Determine the [x, y] coordinate at the center of the cell enclosing the given text.  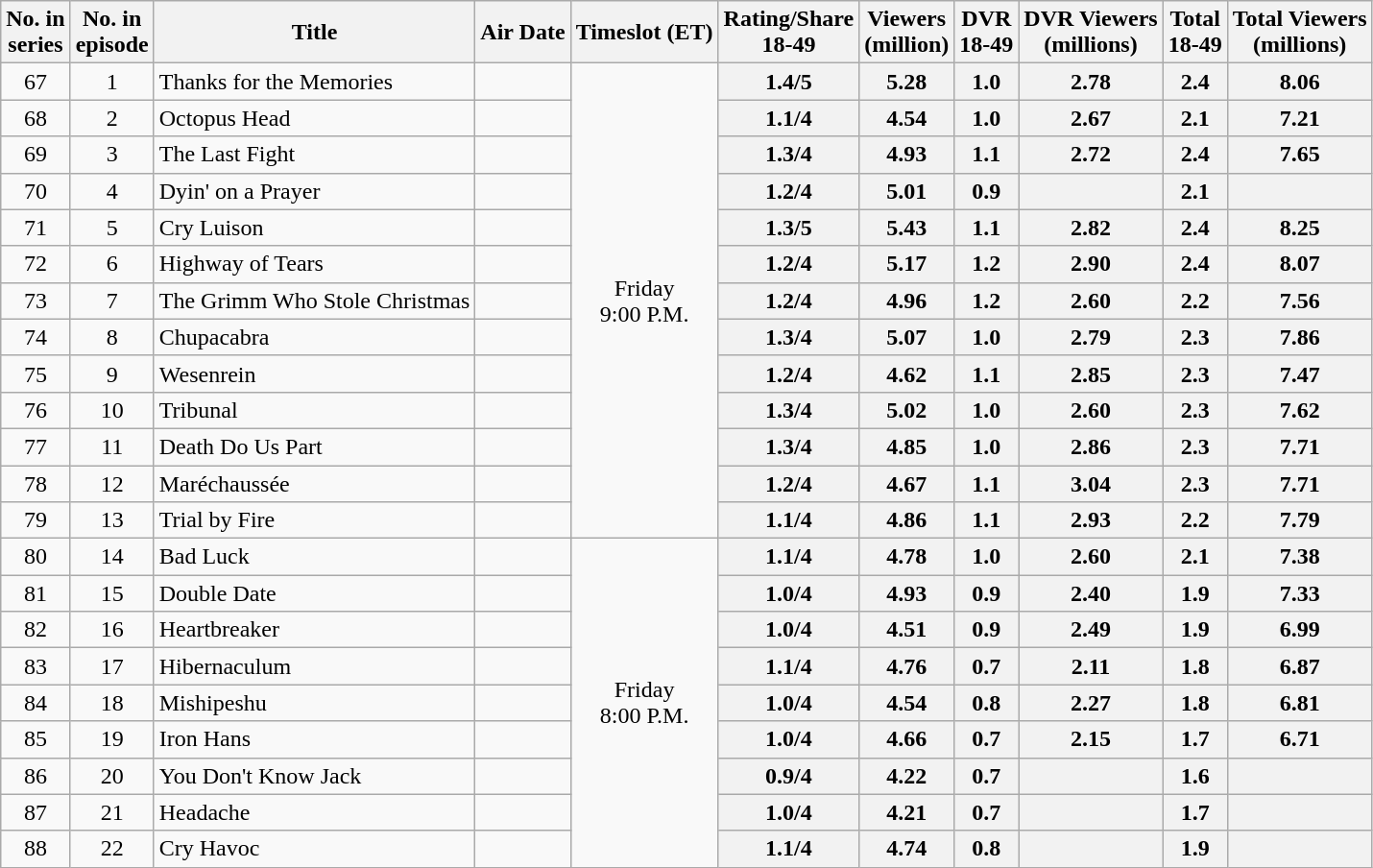
5.17 [906, 264]
7.86 [1300, 337]
Timeslot (ET) [644, 33]
1.3/5 [789, 228]
20 [111, 776]
7.47 [1300, 374]
74 [36, 337]
4 [111, 191]
21 [111, 812]
75 [36, 374]
8.06 [1300, 82]
You Don't Know Jack [315, 776]
72 [36, 264]
3.04 [1091, 483]
16 [111, 630]
73 [36, 301]
Rating/Share18-49 [789, 33]
2.72 [1091, 155]
3 [111, 155]
0.9/4 [789, 776]
2.11 [1091, 666]
1.6 [1194, 776]
78 [36, 483]
8.07 [1300, 264]
6.99 [1300, 630]
7.21 [1300, 118]
Total18-49 [1194, 33]
No. inseries [36, 33]
79 [36, 520]
4.62 [906, 374]
DVR Viewers(millions) [1091, 33]
5.07 [906, 337]
7.56 [1300, 301]
2 [111, 118]
Tribunal [315, 410]
4.66 [906, 739]
85 [36, 739]
15 [111, 593]
9 [111, 374]
Maréchaussée [315, 483]
7.38 [1300, 557]
10 [111, 410]
1 [111, 82]
2.90 [1091, 264]
Mishipeshu [315, 703]
68 [36, 118]
2.82 [1091, 228]
Dyin' on a Prayer [315, 191]
86 [36, 776]
Friday9:00 P.M. [644, 301]
81 [36, 593]
19 [111, 739]
2.79 [1091, 337]
82 [36, 630]
The Last Fight [315, 155]
12 [111, 483]
Chupacabra [315, 337]
Total Viewers(millions) [1300, 33]
6.87 [1300, 666]
22 [111, 849]
69 [36, 155]
7.33 [1300, 593]
7 [111, 301]
Bad Luck [315, 557]
7.65 [1300, 155]
7.62 [1300, 410]
DVR18-49 [987, 33]
4.74 [906, 849]
Double Date [315, 593]
88 [36, 849]
6.81 [1300, 703]
Wesenrein [315, 374]
5.01 [906, 191]
4.22 [906, 776]
2.78 [1091, 82]
5.28 [906, 82]
Highway of Tears [315, 264]
6.71 [1300, 739]
Heartbreaker [315, 630]
67 [36, 82]
Viewers(million) [906, 33]
84 [36, 703]
2.49 [1091, 630]
5.43 [906, 228]
Hibernaculum [315, 666]
70 [36, 191]
7.79 [1300, 520]
2.67 [1091, 118]
4.21 [906, 812]
8 [111, 337]
The Grimm Who Stole Christmas [315, 301]
4.86 [906, 520]
13 [111, 520]
2.86 [1091, 446]
2.93 [1091, 520]
18 [111, 703]
Thanks for the Memories [315, 82]
4.85 [906, 446]
2.15 [1091, 739]
2.27 [1091, 703]
5.02 [906, 410]
4.76 [906, 666]
4.96 [906, 301]
Air Date [522, 33]
2.40 [1091, 593]
Cry Luison [315, 228]
No. inepisode [111, 33]
Iron Hans [315, 739]
76 [36, 410]
87 [36, 812]
71 [36, 228]
2.85 [1091, 374]
Friday8:00 P.M. [644, 703]
5 [111, 228]
4.78 [906, 557]
4.51 [906, 630]
14 [111, 557]
17 [111, 666]
Title [315, 33]
77 [36, 446]
Death Do Us Part [315, 446]
1.4/5 [789, 82]
4.67 [906, 483]
Headache [315, 812]
Cry Havoc [315, 849]
11 [111, 446]
83 [36, 666]
Trial by Fire [315, 520]
Octopus Head [315, 118]
8.25 [1300, 228]
80 [36, 557]
6 [111, 264]
